Capture the cell that displays the provided text and extract its (X, Y) central coordinate. 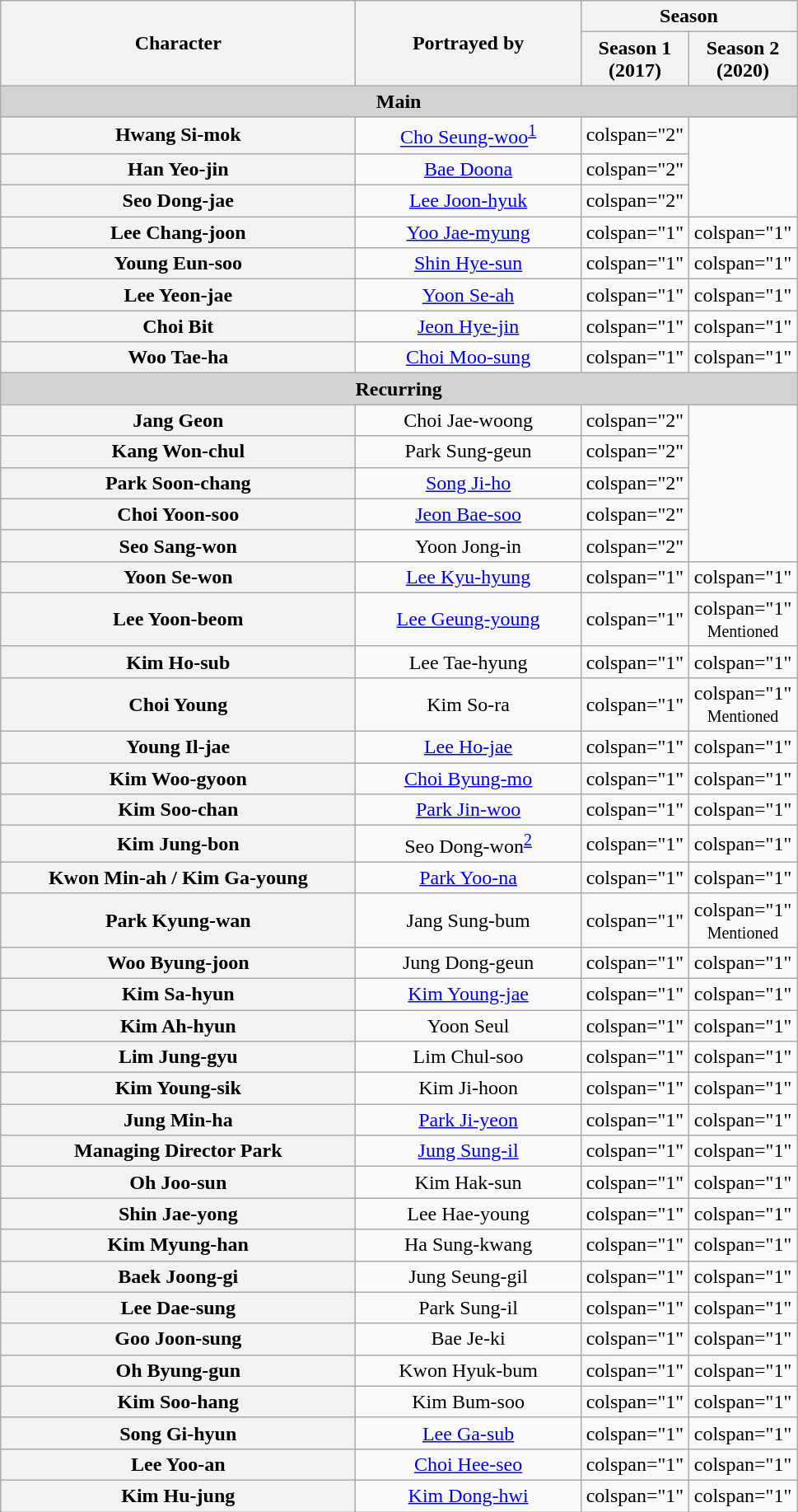
Lee Geung-young (469, 620)
Yoon Jong-in (469, 545)
Choi Bit (178, 326)
Jeon Bae-soo (469, 514)
Jung Sung-il (469, 1151)
Park Ji-yeon (469, 1120)
Character (178, 43)
Jeon Hye-jin (469, 326)
Jang Geon (178, 420)
Lee Dae-sung (178, 1308)
Woo Tae-ha (178, 358)
Park Sung-il (469, 1308)
Ha Sung-kwang (469, 1245)
Managing Director Park (178, 1151)
Cho Seung-woo1 (469, 135)
Yoo Jae-myung (469, 232)
Lee Yeon-jae (178, 295)
Choi Hee-seo (469, 1464)
Lee Kyu-hyung (469, 577)
Portrayed by (469, 43)
Choi Young (178, 704)
Jung Seung-gil (469, 1276)
Han Yeo-jin (178, 169)
Oh Byung-gun (178, 1370)
Park Soon-chang (178, 483)
Jung Min-ha (178, 1120)
Kwon Hyuk-bum (469, 1370)
Jung Dong-geun (469, 962)
Kim Ah-hyun (178, 1026)
Choi Moo-sung (469, 358)
Lee Joon-hyuk (469, 201)
Kim Jung-bon (178, 844)
Choi Yoon-soo (178, 514)
Bae Je-ki (469, 1339)
Kim Hu-jung (178, 1496)
Yoon Se-ah (469, 295)
Song Gi-hyun (178, 1433)
Young Il-jae (178, 747)
Seo Dong-won2 (469, 844)
Lim Chul-soo (469, 1057)
Choi Jae-woong (469, 420)
Kang Won-chul (178, 452)
Oh Joo-sun (178, 1182)
Kim Bum-soo (469, 1402)
Kim Ho-sub (178, 662)
Park Yoo-na (469, 878)
Kim Young-sik (178, 1088)
Yoon Se-won (178, 577)
Bae Doona (469, 169)
Kim Dong-hwi (469, 1496)
Young Eun-soo (178, 264)
Kim Hak-sun (469, 1182)
Goo Joon-sung (178, 1339)
Park Sung-geun (469, 452)
Kim Young-jae (469, 994)
Lee Yoo-an (178, 1464)
Baek Joong-gi (178, 1276)
Lee Ho-jae (469, 747)
Lee Chang-joon (178, 232)
Yoon Seul (469, 1026)
Kim Soo-hang (178, 1402)
Main (399, 101)
Seo Sang-won (178, 545)
Kim Myung-han (178, 1245)
Kim Sa-hyun (178, 994)
Hwang Si-mok (178, 135)
Park Jin-woo (469, 810)
Lim Jung-gyu (178, 1057)
Season 2(2020) (743, 59)
Shin Jae-yong (178, 1214)
Lee Ga-sub (469, 1433)
Seo Dong-jae (178, 201)
Shin Hye-sun (469, 264)
Kwon Min-ah / Kim Ga-young (178, 878)
Choi Byung-mo (469, 779)
Recurring (399, 389)
Jang Sung-bum (469, 920)
Season 1(2017) (634, 59)
Kim Soo-chan (178, 810)
Season (688, 16)
Kim So-ra (469, 704)
Kim Ji-hoon (469, 1088)
Song Ji-ho (469, 483)
Kim Woo-gyoon (178, 779)
Lee Yoon-beom (178, 620)
Woo Byung-joon (178, 962)
Lee Hae-young (469, 1214)
Lee Tae-hyung (469, 662)
Park Kyung-wan (178, 920)
